Search for the cell housing the specified text and yield its [x, y] center coordinate. 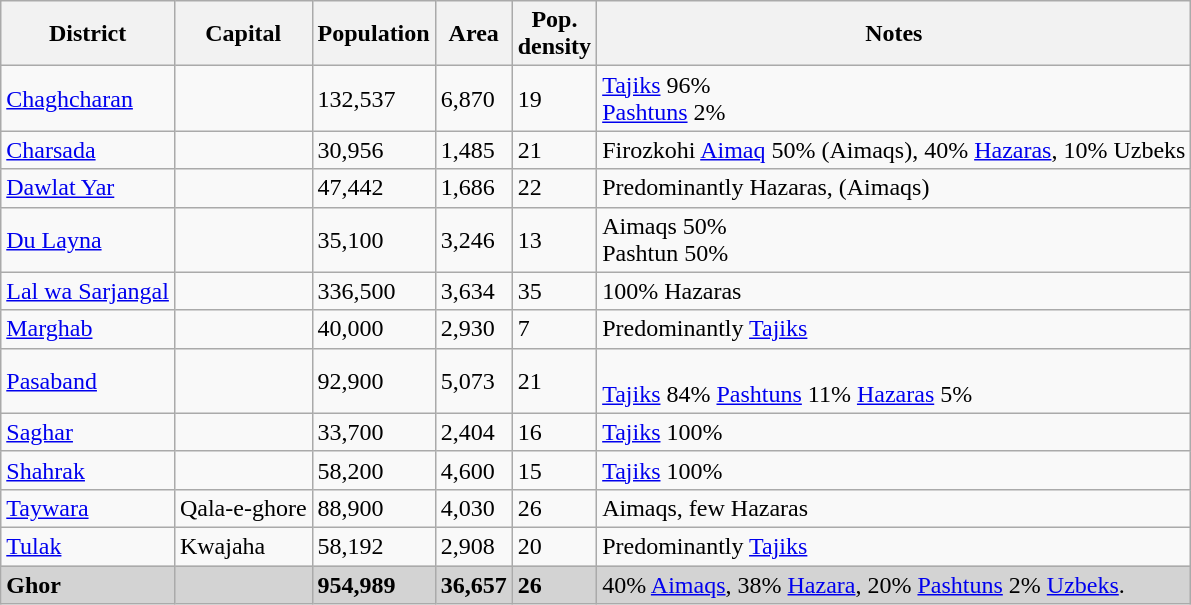
954,989 [374, 585]
Capital [243, 34]
4,030 [474, 508]
88,900 [374, 508]
Taywara [88, 508]
6,870 [474, 98]
33,700 [374, 432]
Area [474, 34]
40% Aimaqs, 38% Hazara, 20% Pashtuns ‌‌2% Uzbeks. [894, 585]
Shahrak [88, 470]
35,100 [374, 240]
5,073 [474, 380]
1,686 [474, 188]
Firozkohi Aimaq 50% (Aimaqs), 40% Hazaras, 10% Uzbeks [894, 150]
Chaghcharan [88, 98]
Predominantly Hazaras, (Aimaqs) [894, 188]
2,930 [474, 329]
Population [374, 34]
20 [554, 546]
District [88, 34]
4,600 [474, 470]
3,634 [474, 291]
Kwajaha [243, 546]
22 [554, 188]
36,657 [474, 585]
13 [554, 240]
Dawlat Yar [88, 188]
58,200 [374, 470]
35 [554, 291]
3,246 [474, 240]
16 [554, 432]
2,404 [474, 432]
Aimaqs, few Hazaras [894, 508]
Notes [894, 34]
Marghab [88, 329]
Pop.density [554, 34]
19 [554, 98]
1,485 [474, 150]
92,900 [374, 380]
7 [554, 329]
100% Hazaras [894, 291]
Charsada [88, 150]
Tulak [88, 546]
Qala-e-ghore [243, 508]
2,908 [474, 546]
47,442 [374, 188]
132,537 [374, 98]
Ghor [88, 585]
336,500 [374, 291]
Du Layna [88, 240]
Aimaqs 50%Pashtun 50% [894, 240]
Lal wa Sarjangal [88, 291]
Tajiks 96%Pashtuns 2% [894, 98]
Tajiks 84% Pashtuns 11% Hazaras 5% [894, 380]
15 [554, 470]
58,192 [374, 546]
30,956 [374, 150]
Pasaband [88, 380]
Saghar [88, 432]
40,000 [374, 329]
